Identify which cell holds the provided text, then report its [X, Y] central coordinate. 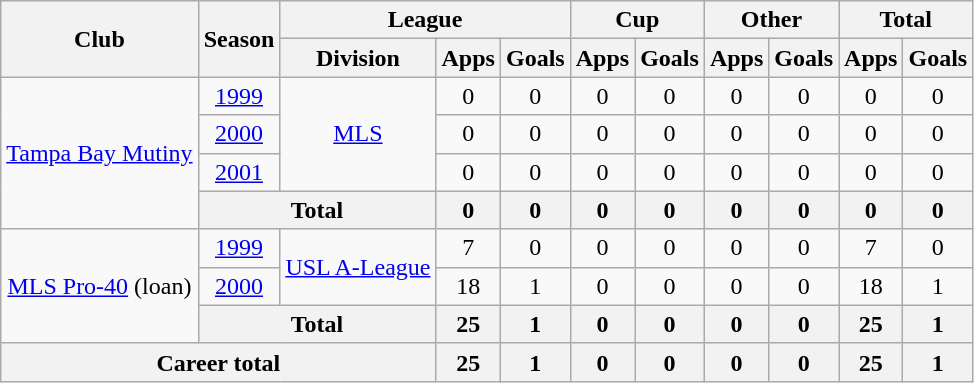
Division [358, 58]
2001 [239, 172]
Cup [637, 20]
Tampa Bay Mutiny [100, 153]
USL A-League [358, 267]
MLS [358, 134]
Club [100, 39]
Season [239, 39]
MLS Pro-40 (loan) [100, 286]
Career total [218, 362]
Other [771, 20]
League [425, 20]
